Search for the cell housing the specified text and yield its [x, y] center coordinate. 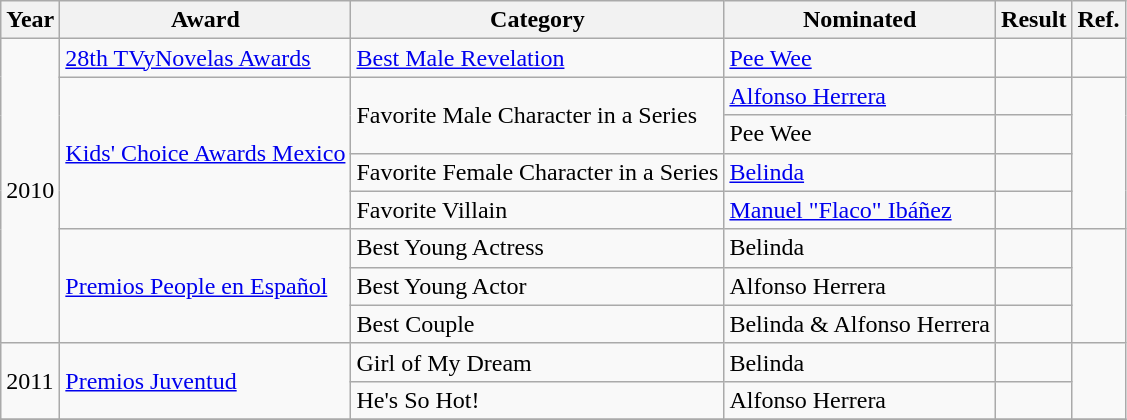
Premios Juventud [206, 381]
28th TVyNovelas Awards [206, 58]
Award [206, 20]
He's So Hot! [538, 400]
Best Young Actor [538, 286]
Favorite Villain [538, 210]
Favorite Female Character in a Series [538, 172]
Manuel "Flaco" Ibáñez [860, 210]
Nominated [860, 20]
Result [1034, 20]
Best Couple [538, 324]
Best Young Actress [538, 248]
2010 [30, 191]
Best Male Revelation [538, 58]
2011 [30, 381]
Premios People en Español [206, 286]
Belinda & Alfonso Herrera [860, 324]
Year [30, 20]
Favorite Male Character in a Series [538, 115]
Kids' Choice Awards Mexico [206, 153]
Girl of My Dream [538, 362]
Ref. [1098, 20]
Category [538, 20]
